Determine the [x, y] coordinate at the center of the cell enclosing the given text.  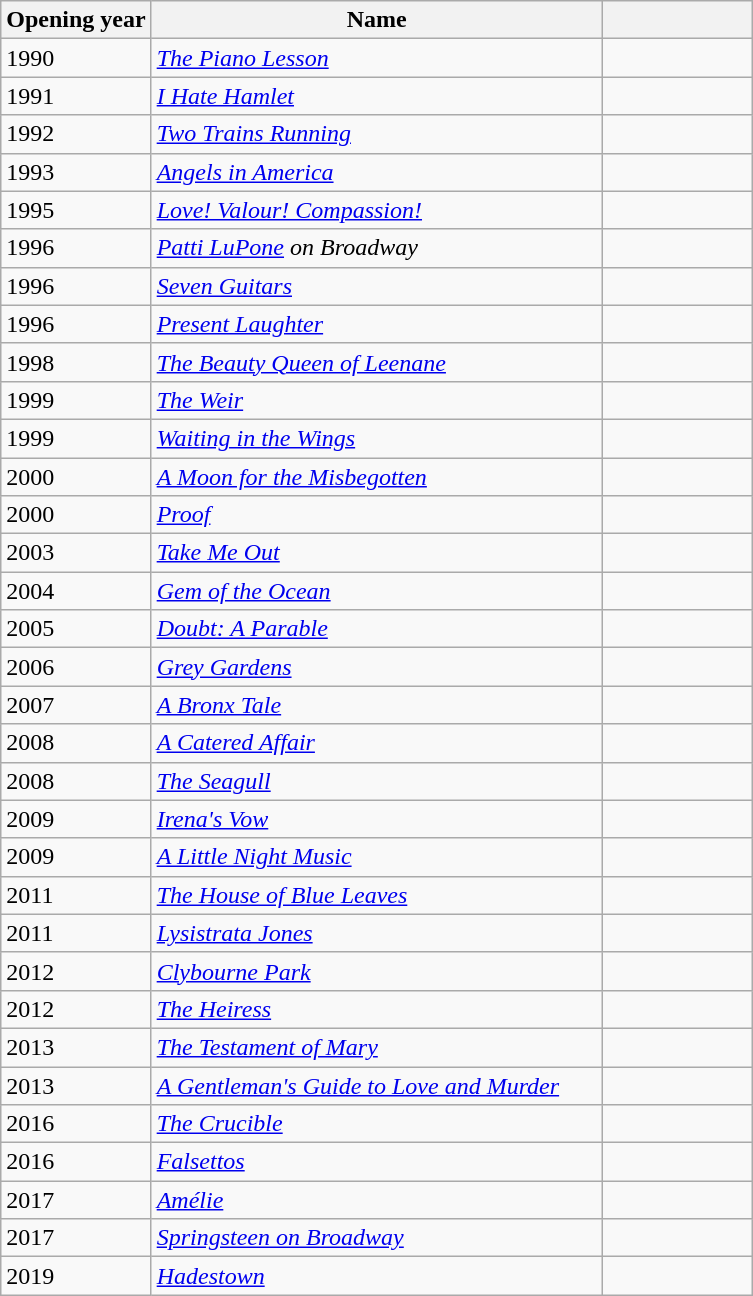
1992 [76, 134]
A Catered Affair [376, 743]
Lysistrata Jones [376, 933]
The Piano Lesson [376, 58]
Falsettos [376, 1162]
Amélie [376, 1200]
The Testament of Mary [376, 1047]
The Seagull [376, 781]
1991 [76, 96]
1998 [76, 362]
The Weir [376, 400]
2007 [76, 705]
I Hate Hamlet [376, 96]
1990 [76, 58]
Proof [376, 515]
2004 [76, 591]
The House of Blue Leaves [376, 895]
A Gentleman's Guide to Love and Murder [376, 1085]
1995 [76, 210]
A Bronx Tale [376, 705]
A Moon for the Misbegotten [376, 477]
The Heiress [376, 1009]
Present Laughter [376, 324]
Name [376, 20]
Irena's Vow [376, 819]
Grey Gardens [376, 667]
Angels in America [376, 172]
Take Me Out [376, 553]
Hadestown [376, 1276]
Gem of the Ocean [376, 591]
Two Trains Running [376, 134]
2006 [76, 667]
Springsteen on Broadway [376, 1238]
Seven Guitars [376, 286]
The Beauty Queen of Leenane [376, 362]
The Crucible [376, 1124]
Doubt: A Parable [376, 629]
Opening year [76, 20]
2019 [76, 1276]
Clybourne Park [376, 971]
2003 [76, 553]
Patti LuPone on Broadway [376, 248]
A Little Night Music [376, 857]
Waiting in the Wings [376, 438]
Love! Valour! Compassion! [376, 210]
1993 [76, 172]
2005 [76, 629]
